For the text-containing cell, return its midpoint in [X, Y] coordinate format. 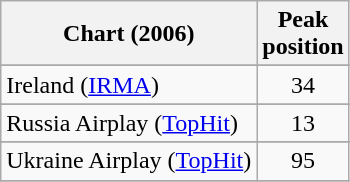
Peakposition [303, 34]
34 [303, 85]
Russia Airplay (TopHit) [129, 123]
Ukraine Airplay (TopHit) [129, 161]
Chart (2006) [129, 34]
Ireland (IRMA) [129, 85]
95 [303, 161]
13 [303, 123]
